Return the [X, Y] coordinate for the center point of the cell that contains the specified text.  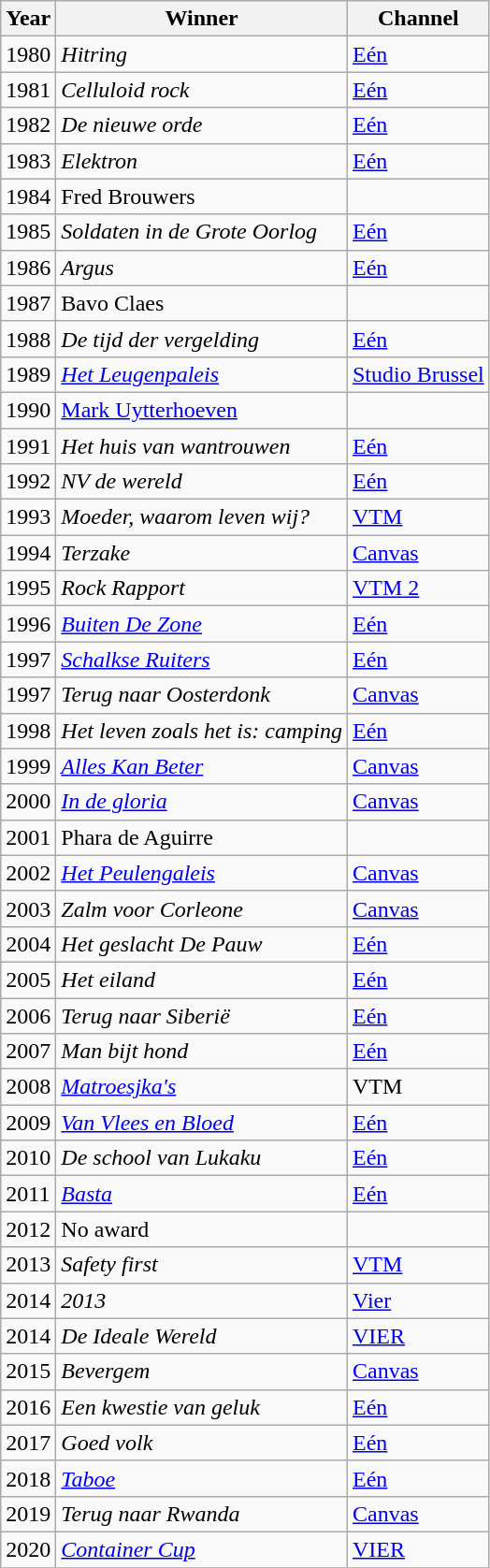
2002 [28, 873]
Het huis van wantrouwen [202, 446]
Fred Brouwers [202, 196]
Terug naar Siberië [202, 1015]
Mark Uytterhoeven [202, 410]
1988 [28, 339]
2017 [28, 1443]
2018 [28, 1478]
1986 [28, 268]
Het Peulengaleis [202, 873]
Studio Brussel [418, 374]
Het leven zoals het is: camping [202, 731]
Een kwestie van geluk [202, 1407]
2008 [28, 1087]
NV de wereld [202, 482]
VTM 2 [418, 588]
Year [28, 19]
Vier [418, 1300]
1987 [28, 303]
Celluloid rock [202, 90]
2011 [28, 1194]
2006 [28, 1015]
1984 [28, 196]
Buiten De Zone [202, 624]
Argus [202, 268]
Bavo Claes [202, 303]
In de gloria [202, 802]
2009 [28, 1123]
Van Vlees en Bloed [202, 1123]
2016 [28, 1407]
1985 [28, 232]
1996 [28, 624]
2020 [28, 1549]
Container Cup [202, 1549]
2005 [28, 980]
2010 [28, 1158]
1994 [28, 553]
2015 [28, 1372]
1982 [28, 125]
Terug naar Rwanda [202, 1514]
1981 [28, 90]
Schalkse Ruiters [202, 660]
No award [202, 1229]
Terug naar Oosterdonk [202, 695]
Goed volk [202, 1443]
1993 [28, 517]
Bevergem [202, 1372]
Zalm voor Corleone [202, 908]
2003 [28, 908]
Moeder, waarom leven wij? [202, 517]
2000 [28, 802]
1991 [28, 446]
2007 [28, 1052]
1998 [28, 731]
Safety first [202, 1265]
1995 [28, 588]
Matroesjka's [202, 1087]
De tijd der vergelding [202, 339]
Channel [418, 19]
1990 [28, 410]
1989 [28, 374]
Het Leugenpaleis [202, 374]
1983 [28, 161]
Winner [202, 19]
Terzake [202, 553]
1999 [28, 766]
Alles Kan Beter [202, 766]
Taboe [202, 1478]
De Ideale Wereld [202, 1336]
De school van Lukaku [202, 1158]
Soldaten in de Grote Oorlog [202, 232]
1992 [28, 482]
1980 [28, 54]
2001 [28, 837]
Rock Rapport [202, 588]
Elektron [202, 161]
Het eiland [202, 980]
Hitring [202, 54]
2019 [28, 1514]
De nieuwe orde [202, 125]
Phara de Aguirre [202, 837]
Man bijt hond [202, 1052]
Het geslacht De Pauw [202, 944]
Basta [202, 1194]
2004 [28, 944]
2012 [28, 1229]
